Scan for the cell matching the given text and deliver its [x, y] coordinate at center. 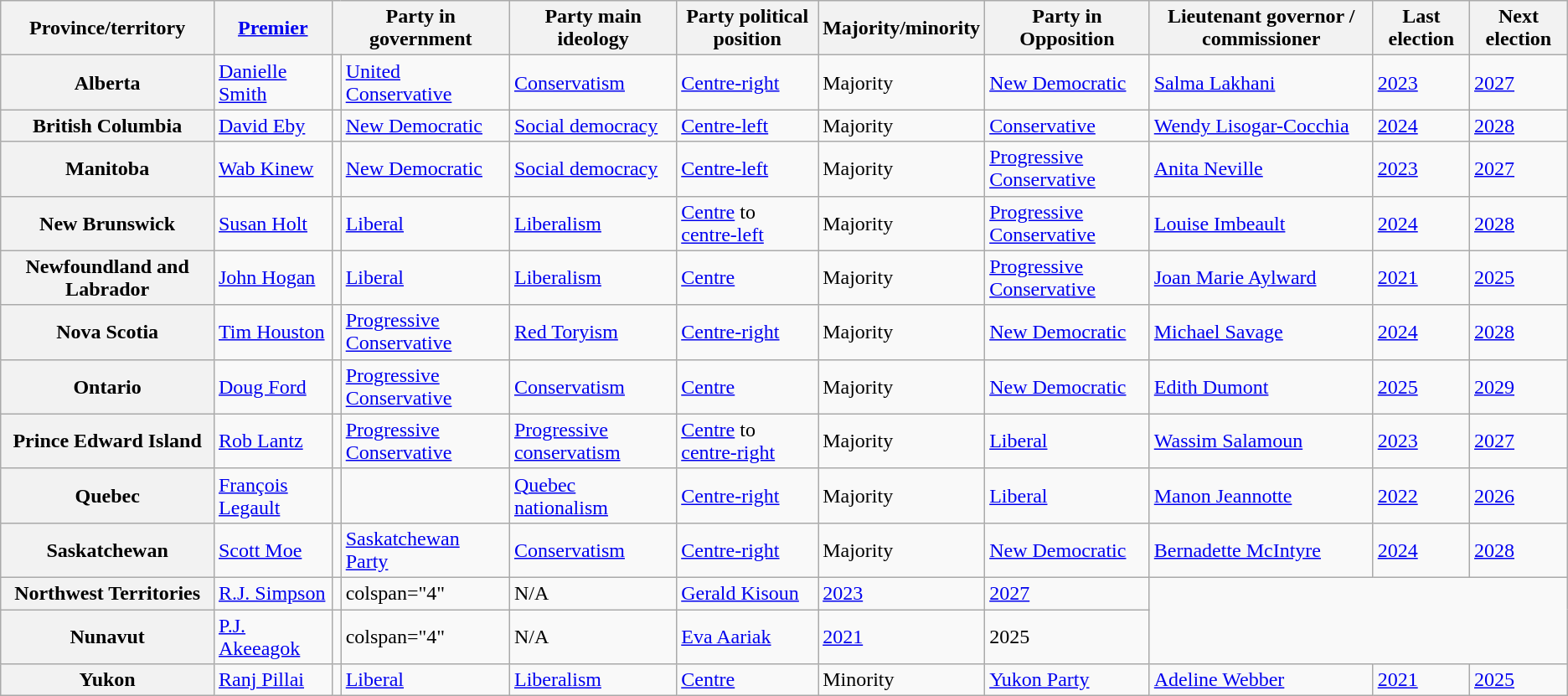
Joan Marie Aylward [1261, 278]
Party in Opposition [1067, 28]
Ontario [107, 387]
Conservative [1067, 126]
Province/territory [107, 28]
Nunavut [107, 637]
Party political position [747, 28]
Northwest Territories [107, 593]
Susan Holt [273, 223]
Party in government [420, 28]
Progressive conservatism [593, 441]
Quebec [107, 496]
Quebec nationalism [593, 496]
Party main ideology [593, 28]
R.J. Simpson [273, 593]
John Hogan [273, 278]
Premier [273, 28]
Doug Ford [273, 387]
Alberta [107, 82]
Anita Neville [1261, 169]
Newfoundland and Labrador [107, 278]
2026 [1519, 496]
Centre to centre-left [747, 223]
Manon Jeannotte [1261, 496]
Ranj Pillai [273, 680]
Wendy Lisogar-Cocchia [1261, 126]
Wab Kinew [273, 169]
David Eby [273, 126]
Danielle Smith [273, 82]
Bernadette McIntyre [1261, 549]
Wassim Salamoun [1261, 441]
Salma Lakhani [1261, 82]
2022 [1421, 496]
Eva Aariak [747, 637]
Nova Scotia [107, 332]
Yukon [107, 680]
Red Toryism [593, 332]
Majority/minority [901, 28]
Scott Moe [273, 549]
Yukon Party [1067, 680]
British Columbia [107, 126]
Last election [1421, 28]
Rob Lantz [273, 441]
Manitoba [107, 169]
Tim Houston [273, 332]
Prince Edward Island [107, 441]
Adeline Webber [1261, 680]
New Brunswick [107, 223]
P.J. Akeeagok [273, 637]
2029 [1519, 387]
Saskatchewan [107, 549]
Saskatchewan Party [426, 549]
Edith Dumont [1261, 387]
Louise Imbeault [1261, 223]
Lieutenant governor / commissioner [1261, 28]
Minority [901, 680]
Centre to centre-right [747, 441]
François Legault [273, 496]
Gerald Kisoun [747, 593]
Michael Savage [1261, 332]
Next election [1519, 28]
United Conservative [426, 82]
